Identify which cell holds the provided text, then report its [X, Y] central coordinate. 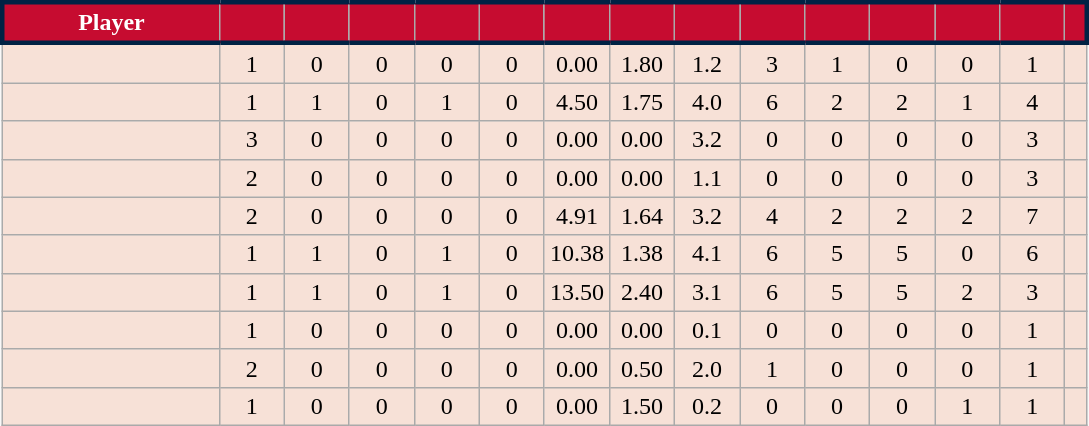
13.50 [576, 292]
4.50 [576, 102]
4.0 [706, 102]
0.1 [706, 330]
2.40 [642, 292]
1.50 [642, 406]
3.1 [706, 292]
0.2 [706, 406]
1.75 [642, 102]
1.2 [706, 63]
1.64 [642, 216]
1.38 [642, 254]
4.91 [576, 216]
1.80 [642, 63]
4.1 [706, 254]
Player [110, 22]
10.38 [576, 254]
1.1 [706, 178]
7 [1032, 216]
2.0 [706, 368]
0.50 [642, 368]
